Extract the [x, y] coordinate from the center of the cell holding the provided text.  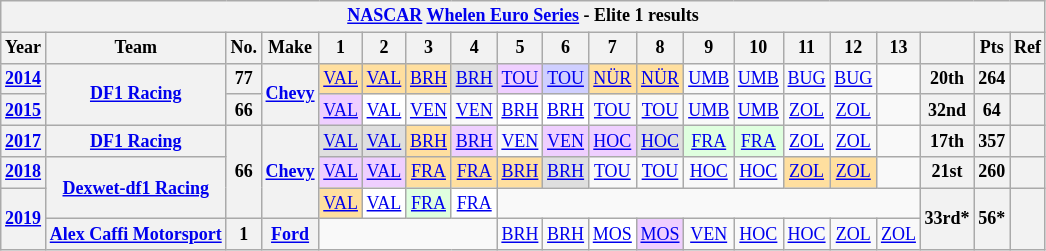
8 [660, 48]
2014 [24, 78]
13 [899, 48]
2018 [24, 172]
No. [244, 48]
9 [709, 48]
2 [384, 48]
Alex Caffi Motorsport [136, 234]
11 [806, 48]
2017 [24, 140]
264 [992, 78]
21st [947, 172]
Make [290, 48]
20th [947, 78]
Year [24, 48]
Pts [992, 48]
6 [566, 48]
32nd [947, 110]
10 [759, 48]
Dexwet-df1 Racing [136, 188]
Team [136, 48]
Ford [290, 234]
4 [474, 48]
260 [992, 172]
33rd* [947, 219]
12 [854, 48]
56* [992, 219]
357 [992, 140]
64 [992, 110]
77 [244, 78]
7 [612, 48]
17th [947, 140]
2015 [24, 110]
5 [520, 48]
Ref [1028, 48]
NASCAR Whelen Euro Series - Elite 1 results [524, 16]
3 [429, 48]
2019 [24, 219]
